Output the [X, Y] coordinate of the center of the cell containing the given text.  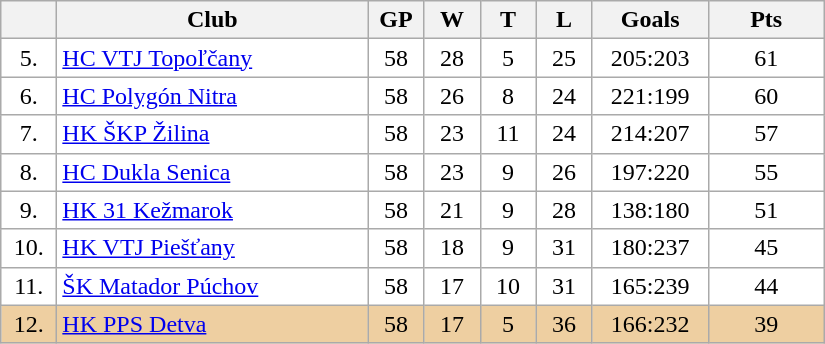
25 [564, 58]
T [508, 20]
180:237 [650, 248]
8 [508, 96]
HC VTJ Topoľčany [212, 58]
Club [212, 20]
197:220 [650, 172]
ŠK Matador Púchov [212, 286]
Pts [766, 20]
55 [766, 172]
HK VTJ Piešťany [212, 248]
HK PPS Detva [212, 324]
7. [29, 134]
60 [766, 96]
57 [766, 134]
36 [564, 324]
10. [29, 248]
5. [29, 58]
9. [29, 210]
10 [508, 286]
221:199 [650, 96]
205:203 [650, 58]
61 [766, 58]
39 [766, 324]
138:180 [650, 210]
12. [29, 324]
21 [452, 210]
HK ŠKP Žilina [212, 134]
6. [29, 96]
W [452, 20]
45 [766, 248]
HC Dukla Senica [212, 172]
51 [766, 210]
11. [29, 286]
165:239 [650, 286]
11 [508, 134]
GP [396, 20]
8. [29, 172]
214:207 [650, 134]
44 [766, 286]
HC Polygón Nitra [212, 96]
18 [452, 248]
HK 31 Kežmarok [212, 210]
Goals [650, 20]
L [564, 20]
166:232 [650, 324]
